Search for the cell housing the specified text and yield its [X, Y] center coordinate. 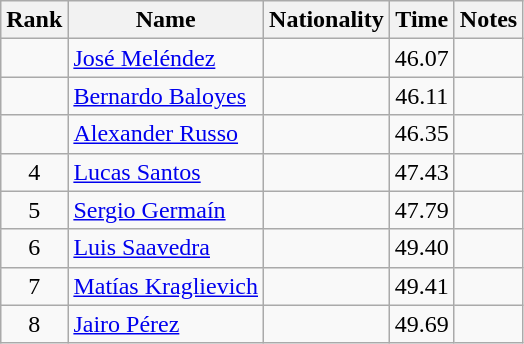
Luis Saavedra [166, 248]
47.79 [422, 210]
Rank [34, 20]
7 [34, 286]
6 [34, 248]
46.35 [422, 134]
Alexander Russo [166, 134]
47.43 [422, 172]
49.40 [422, 248]
Lucas Santos [166, 172]
46.07 [422, 58]
5 [34, 210]
49.69 [422, 324]
4 [34, 172]
Matías Kraglievich [166, 286]
Sergio Germaín [166, 210]
Notes [488, 20]
8 [34, 324]
Jairo Pérez [166, 324]
Name [166, 20]
Nationality [327, 20]
49.41 [422, 286]
José Meléndez [166, 58]
Time [422, 20]
Bernardo Baloyes [166, 96]
46.11 [422, 96]
